Return the (x, y) coordinate for the center point of the cell that contains the specified text.  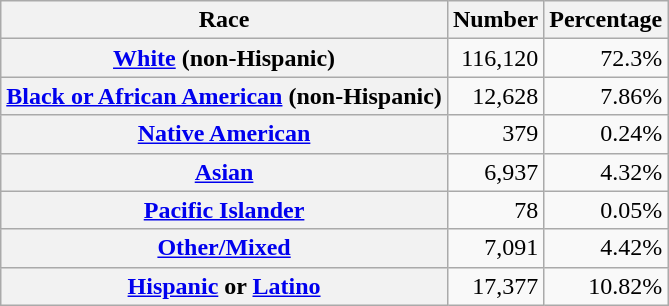
7,091 (495, 248)
Pacific Islander (224, 210)
Percentage (606, 20)
6,937 (495, 172)
Number (495, 20)
White (non-Hispanic) (224, 58)
7.86% (606, 96)
17,377 (495, 286)
72.3% (606, 58)
78 (495, 210)
0.24% (606, 134)
379 (495, 134)
10.82% (606, 286)
Asian (224, 172)
Native American (224, 134)
0.05% (606, 210)
Hispanic or Latino (224, 286)
116,120 (495, 58)
Race (224, 20)
12,628 (495, 96)
Black or African American (non-Hispanic) (224, 96)
4.32% (606, 172)
Other/Mixed (224, 248)
4.42% (606, 248)
